Output the [X, Y] coordinate of the center of the cell containing the given text.  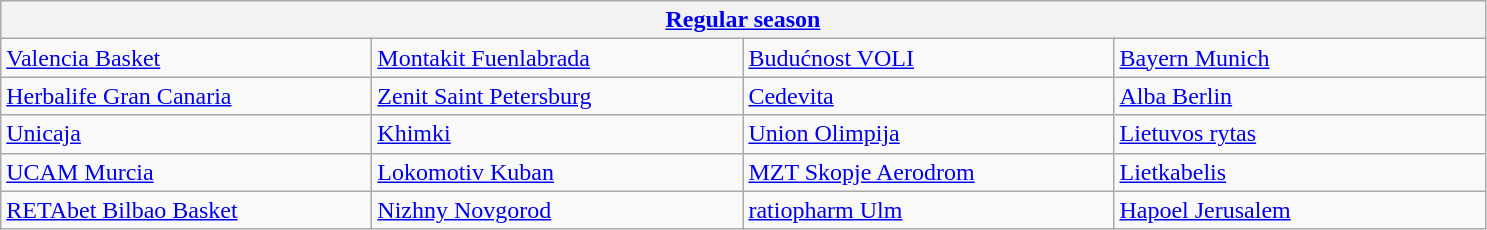
Lietkabelis [1300, 172]
Hapoel Jerusalem [1300, 210]
Valencia Basket [186, 58]
Nizhny Novgorod [558, 210]
Union Olimpija [928, 134]
Lokomotiv Kuban [558, 172]
Budućnost VOLI [928, 58]
Lietuvos rytas [1300, 134]
Khimki [558, 134]
Regular season [743, 20]
ratiopharm Ulm [928, 210]
UCAM Murcia [186, 172]
Cedevita [928, 96]
Montakit Fuenlabrada [558, 58]
Bayern Munich [1300, 58]
Unicaja [186, 134]
RETAbet Bilbao Basket [186, 210]
MZT Skopje Aerodrom [928, 172]
Zenit Saint Petersburg [558, 96]
Alba Berlin [1300, 96]
Herbalife Gran Canaria [186, 96]
